Search for the cell housing the specified text and yield its [x, y] center coordinate. 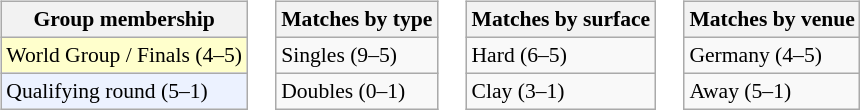
Matches by type [356, 20]
Away (5–1) [772, 91]
Hard (6–5) [560, 55]
Qualifying round (5–1) [124, 91]
Matches by venue [772, 20]
Doubles (0–1) [356, 91]
Matches by surface [560, 20]
Group membership [124, 20]
Singles (9–5) [356, 55]
Germany (4–5) [772, 55]
Clay (3–1) [560, 91]
World Group / Finals (4–5) [124, 55]
